Detect which cell encompasses the target text, then output its (x, y) center coordinate. 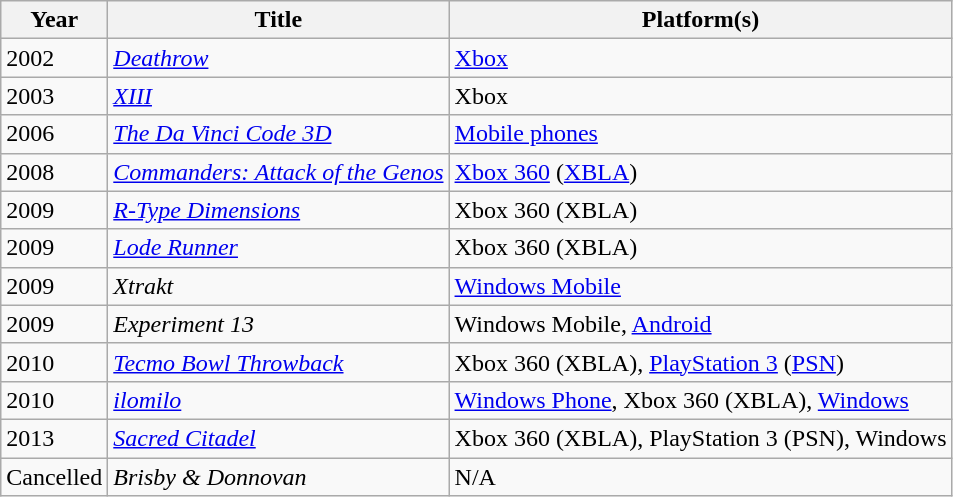
Tecmo Bowl Throwback (278, 362)
Title (278, 20)
2008 (54, 172)
Year (54, 20)
Brisby & Donnovan (278, 477)
Mobile phones (700, 134)
N/A (700, 477)
Windows Mobile (700, 286)
Experiment 13 (278, 324)
2002 (54, 58)
2003 (54, 96)
2013 (54, 438)
Windows Phone, Xbox 360 (XBLA), Windows (700, 400)
Lode Runner (278, 248)
2006 (54, 134)
Xbox 360 (XBLA), PlayStation 3 (PSN), Windows (700, 438)
Platform(s) (700, 20)
ilomilo (278, 400)
Deathrow (278, 58)
Commanders: Attack of the Genos (278, 172)
The Da Vinci Code 3D (278, 134)
Sacred Citadel (278, 438)
R-Type Dimensions (278, 210)
Xtrakt (278, 286)
XIII (278, 96)
Windows Mobile, Android (700, 324)
Xbox 360 (XBLA), PlayStation 3 (PSN) (700, 362)
Cancelled (54, 477)
